Extract the (x, y) coordinate from the center of the cell holding the provided text.  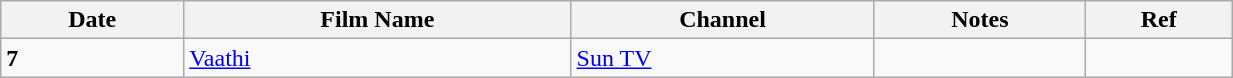
Sun TV (722, 58)
Channel (722, 20)
Date (92, 20)
7 (92, 58)
Vaathi (378, 58)
Film Name (378, 20)
Ref (1159, 20)
Notes (980, 20)
